Determine the (x, y) coordinate at the center of the cell enclosing the given text.  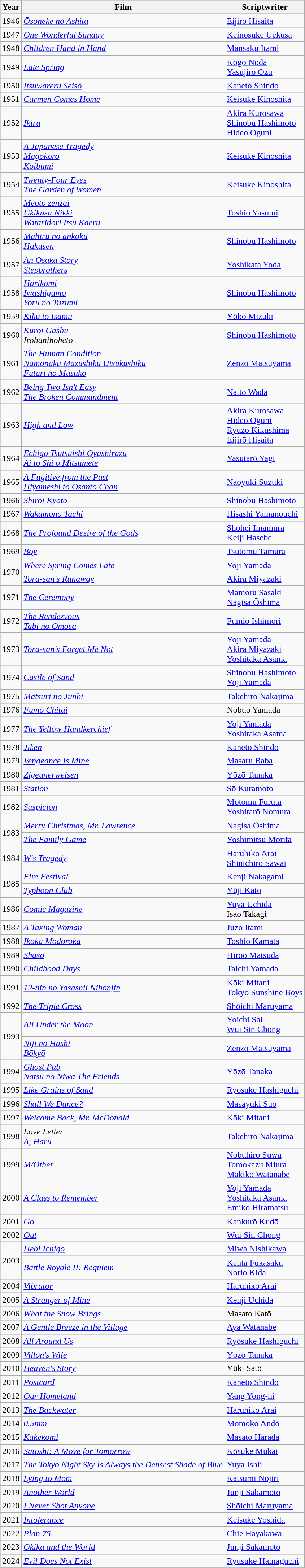
The RendezvousTabi no Omosa (123, 621)
Nobuo Yamada (265, 710)
1949 (11, 67)
Masato Katō (265, 1314)
Yoji YamadaYoshitaka AsamaEmiko Hiramatsu (265, 1198)
Battle Royale II: Requiem (123, 1268)
Kuroi GashūIrohanihoheto (123, 335)
Shaso (123, 955)
Mahiru no ankokuHakusen (123, 241)
1967 (11, 514)
2004 (11, 1286)
Tora-san's Forget Me Not (123, 649)
Natto Wada (265, 392)
Aya Watanabe (265, 1327)
1964 (11, 458)
1988 (11, 941)
Kōki MitaniTokyo Sunshine Boys (265, 988)
2006 (11, 1314)
Yōko Mizuki (265, 317)
Yūji Kato (265, 890)
1976 (11, 710)
Yuya Ishii (265, 1465)
Hisashi Yamanouchi (265, 514)
A Class to Remember (123, 1198)
Fumio Ishimori (265, 621)
Niji no HashiBōkyō (123, 1048)
1995 (11, 1090)
The Profound Desire of the Gods (123, 533)
Yūki Satō (265, 1368)
2023 (11, 1547)
1983 (11, 832)
Yoji Yamada (265, 565)
Film (123, 7)
1971 (11, 597)
Yoshimitsu Morita (265, 839)
1973 (11, 649)
Nobuhiro SuwaTomokazu MiuraMakiko Watanabe (265, 1164)
Postcard (123, 1382)
2020 (11, 1506)
1965 (11, 482)
Ikiru (123, 123)
2012 (11, 1396)
Momoko Andō (265, 1423)
Villon's Wife (123, 1355)
1968 (11, 533)
1958 (11, 293)
The Backwater (123, 1410)
1975 (11, 696)
Masato Harada (265, 1437)
Toshio Yasumi (265, 213)
2003 (11, 1260)
Akira KurosawaShinobu HashimotoHideo Oguni (265, 123)
A Japanese TragedyMagokoroKoibumi (123, 156)
0.5mm (123, 1423)
1961 (11, 363)
1984 (11, 858)
1987 (11, 928)
Miwa Nishikawa (265, 1249)
Late Spring (123, 67)
Vengeance Is Mine (123, 761)
Naoyuki Suzuki (265, 482)
1955 (11, 213)
1966 (11, 500)
Boy (123, 551)
Yuya UchidaIsao Takagi (265, 909)
1948 (11, 48)
Juzo Itami (265, 928)
Wakamono Tachi (123, 514)
1980 (11, 775)
12-nin no Yasashii Nihonjin (123, 988)
Yoichi SaiWui Sin Chong (265, 1024)
Comic Magazine (123, 909)
Wui Sin Chong (265, 1235)
2013 (11, 1410)
2010 (11, 1368)
1978 (11, 747)
Welcome Back, Mr. McDonald (123, 1118)
1970 (11, 572)
2009 (11, 1355)
Castle of Sand (123, 678)
Meoto zenzaiUkikusa NikkiWataridori Itsu Kaeru (123, 213)
2011 (11, 1382)
Fire Festival (123, 876)
Kenji Uchida (265, 1300)
1999 (11, 1164)
Eijirō Hisaita (265, 21)
Ōsoneke no Ashita (123, 21)
Intolerance (123, 1520)
1957 (11, 264)
1947 (11, 35)
1960 (11, 335)
1953 (11, 156)
1979 (11, 761)
Satoshi: A Move for Tomorrow (123, 1451)
1998 (11, 1136)
1963 (11, 425)
Being Two Isn't EasyThe Broken Commandment (123, 392)
A Gentle Breeze in the Village (123, 1327)
1989 (11, 955)
1992 (11, 1006)
1996 (11, 1104)
Mamoru SasakiNagisa Ōshima (265, 597)
Childhood Days (123, 969)
Suspicion (123, 807)
Kiku to Isamu (123, 317)
Plan 75 (123, 1533)
Motomu FurutaYoshitarō Nomura (265, 807)
Hiroo Matsuda (265, 955)
1951 (11, 99)
Haruhiko AraiShinichiro Sawai (265, 858)
Kenji Nakagami (265, 876)
The Family Game (123, 839)
Vibrator (123, 1286)
Nagisa Ōshima (265, 826)
2002 (11, 1235)
Matsuri no Junbi (123, 696)
1981 (11, 788)
2024 (11, 1561)
Chie Hayakawa (265, 1533)
Yoshikata Yoda (265, 264)
Kōsuke Mukai (265, 1451)
1977 (11, 728)
2014 (11, 1423)
Keisuke Yoshida (265, 1520)
Scriptwriter (265, 7)
1974 (11, 678)
2015 (11, 1437)
1993 (11, 1036)
Shall We Dance? (123, 1104)
1972 (11, 621)
1962 (11, 392)
Yang Yong-hi (265, 1396)
1994 (11, 1071)
Yasutarō Yagi (265, 458)
Kenta FukasakuNorio Kida (265, 1268)
Zigeunerweisen (123, 775)
1954 (11, 184)
W's Tragedy (123, 858)
2021 (11, 1520)
1946 (11, 21)
A Taxing Woman (123, 928)
The Tokyo Night Sky Is Always the Densest Shade of Blue (123, 1465)
The Human ConditionNamonaku Mazushiku UtsukushikuFutari no Musuko (123, 363)
Masayuki Suo (265, 1104)
High and Low (123, 425)
1956 (11, 241)
Station (123, 788)
1991 (11, 988)
Taichi Yamada (265, 969)
Shinobu HashimotoYoji Yamada (265, 678)
Shiroi Kyotō (123, 500)
Katsumi Nojiri (265, 1478)
1952 (11, 123)
Keinosuke Uekusa (265, 35)
Our Homeland (123, 1396)
Itsuwareru Seisō (123, 86)
All Under the Moon (123, 1024)
I Never Shot Anyone (123, 1506)
2022 (11, 1533)
Lying to Mom (123, 1478)
Heaven's Story (123, 1368)
Out (123, 1235)
Ghost PubNatsu no Niwa The Friends (123, 1071)
The Ceremony (123, 597)
Year (11, 7)
1969 (11, 551)
Another World (123, 1492)
Akira Miyazaki (265, 579)
Yoji YamadaYoshitaka Asama (265, 728)
Kōki Mitani (265, 1118)
M/Other (123, 1164)
Sō Kuramoto (265, 788)
Kankurō Kudō (265, 1221)
1986 (11, 909)
2017 (11, 1465)
2005 (11, 1300)
1985 (11, 883)
Evil Does Not Exist (123, 1561)
Toshio Kamata (265, 941)
Ryusuke Hamaguchi (265, 1561)
1950 (11, 86)
Children Hand in Hand (123, 48)
Shohei ImamuraKeiji Hasebe (265, 533)
Okiku and the World (123, 1547)
One Wonderful Sunday (123, 35)
Kakekomi (123, 1437)
Fumō Chitai (123, 710)
2001 (11, 1221)
2019 (11, 1492)
The Yellow Handkerchief (123, 728)
Tsutomu Tamura (265, 551)
A Fugitive from the PastHiyameshi to Osanto Chan (123, 482)
Jiken (123, 747)
Yoji YamadaAkira MiyazakiYoshitaka Asama (265, 649)
An Osaka StoryStepbrothers (123, 264)
Typhoon Club (123, 890)
All Around Us (123, 1341)
Where Spring Comes Late (123, 565)
A Stranger of Mine (123, 1300)
Mansaku Itami (265, 48)
Go (123, 1221)
Ikoka Modoroka (123, 941)
Echigo Tsutsuishi OyashirazuAi to Shi o Mitsumete (123, 458)
2018 (11, 1478)
1997 (11, 1118)
2008 (11, 1341)
Carmen Comes Home (123, 99)
1982 (11, 807)
HarikomiIwashigumoYoru no Tuzumi (123, 293)
2007 (11, 1327)
Masaru Baba (265, 761)
Like Grains of Sand (123, 1090)
Love LetterA, Haru (123, 1136)
What the Snow Brings (123, 1314)
Hebi Ichigo (123, 1249)
1990 (11, 969)
2000 (11, 1198)
1959 (11, 317)
2016 (11, 1451)
The Triple Cross (123, 1006)
Twenty-Four EyesThe Garden of Women (123, 184)
Merry Christmas, Mr. Lawrence (123, 826)
Akira KurosawaHideo OguniRyūzō KikushimaEijirō Hisaita (265, 425)
Tora-san's Runaway (123, 579)
Kogo NodaYasujirō Ozu (265, 67)
